Output the (X, Y) coordinate of the center of the cell containing the given text.  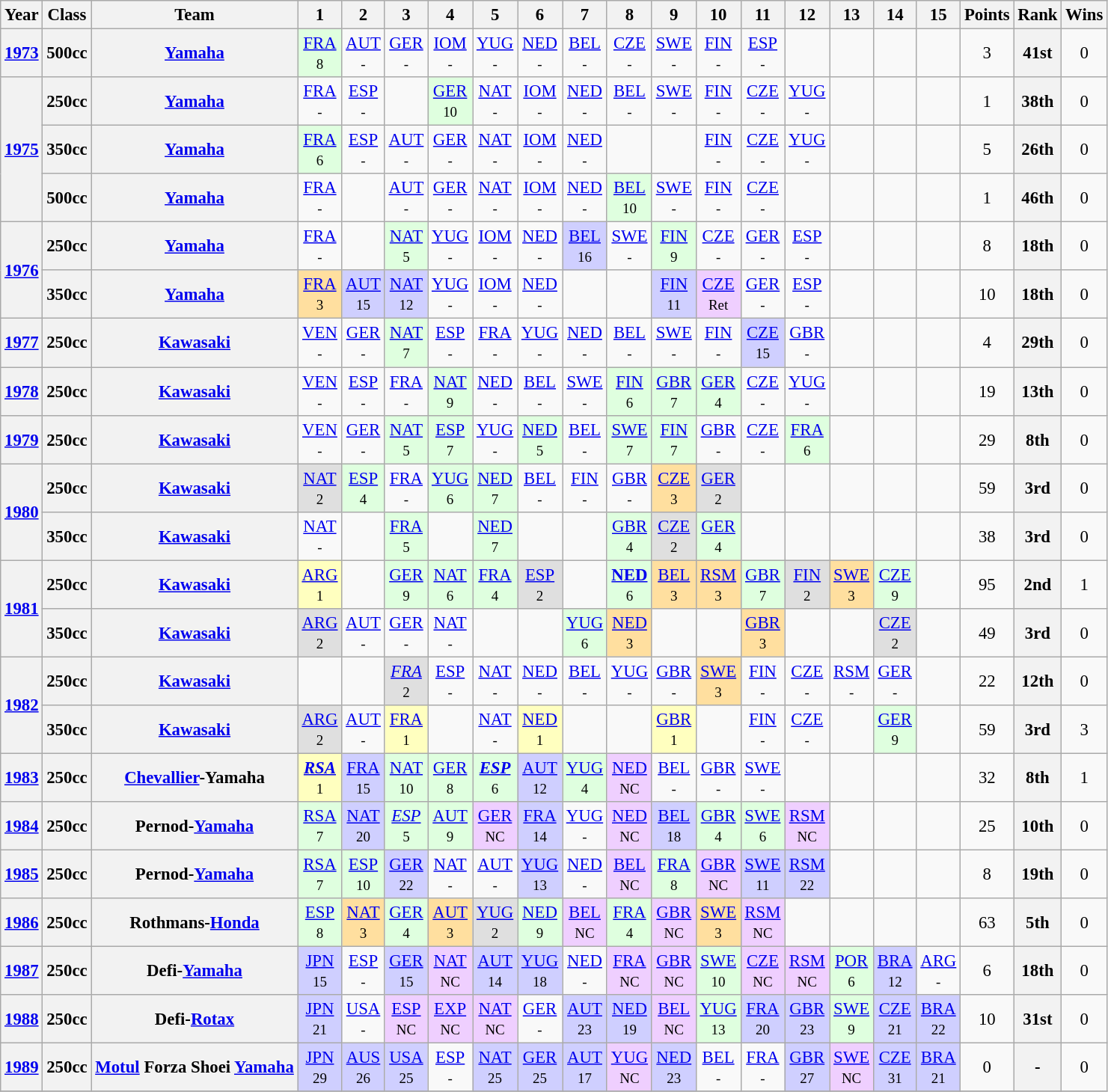
Chevallier-Yamaha (195, 778)
Wins (1085, 15)
FRA20 (763, 1019)
NED9 (540, 923)
JPN21 (320, 1019)
NAT20 (364, 826)
NED19 (629, 1019)
BEL3 (673, 585)
38th (1038, 102)
31st (1038, 1019)
CZE21 (895, 1019)
GER15 (405, 971)
13 (851, 15)
12 (807, 15)
NED5 (540, 440)
1989 (22, 1068)
CZE3 (673, 488)
NAT12 (405, 295)
USA- (364, 1019)
FIN11 (673, 295)
FRA15 (364, 778)
1985 (22, 875)
FRA3 (320, 295)
ESP4 (364, 488)
32 (988, 778)
RSM22 (807, 875)
RSM- (851, 681)
ARG1 (320, 585)
ESP7 (450, 440)
AUT12 (540, 778)
1984 (22, 826)
Rank (1038, 15)
AUT3 (450, 923)
1976 (22, 271)
63 (988, 923)
22 (988, 681)
JPN29 (320, 1068)
Class (67, 15)
5th (1038, 923)
ESP6 (495, 778)
GER25 (540, 1068)
POR6 (851, 971)
YUG4 (585, 778)
AUT17 (585, 1068)
1986 (22, 923)
FRA1 (405, 730)
1975 (22, 150)
YUG18 (540, 971)
1980 (22, 512)
NAT3 (364, 923)
ESP5 (405, 826)
RSA1 (320, 778)
GERNC (495, 826)
Points (988, 15)
AUT9 (450, 826)
GER8 (450, 778)
7 (585, 15)
1983 (22, 778)
AUS26 (364, 1068)
CZE9 (895, 585)
NED23 (673, 1068)
GBR3 (763, 633)
FRA5 (405, 536)
CZE31 (895, 1068)
1977 (22, 343)
11 (763, 15)
Motul Forza Shoei Yamaha (195, 1068)
AUT14 (495, 971)
SWE11 (763, 875)
RSM3 (718, 585)
95 (988, 585)
FIN7 (673, 440)
SWE6 (763, 826)
ESPNC (405, 1019)
FIN2 (807, 585)
9 (673, 15)
BRA22 (938, 1019)
SWENC (851, 1068)
1981 (22, 609)
JPN15 (320, 971)
46th (1038, 197)
NED1 (540, 730)
Defi-Rotax (195, 1019)
NAT7 (405, 343)
GBR27 (807, 1068)
14 (895, 15)
Rothmans-Honda (195, 923)
NAT25 (495, 1068)
SWE7 (629, 440)
ESP2 (540, 585)
2 (364, 15)
- (1038, 1068)
1979 (22, 440)
YUGNC (629, 1068)
1988 (22, 1019)
SWE10 (718, 971)
CZERet (718, 295)
FRA14 (540, 826)
1978 (22, 392)
13th (1038, 392)
USA25 (405, 1068)
26th (1038, 150)
NAT10 (405, 778)
19th (1038, 875)
ESP8 (320, 923)
Team (195, 15)
49 (988, 633)
NAT6 (450, 585)
BEL18 (673, 826)
BRA12 (895, 971)
GER10 (450, 102)
AUT23 (585, 1019)
EXPNC (450, 1019)
10th (1038, 826)
29th (1038, 343)
1987 (22, 971)
SWE9 (851, 1019)
25 (988, 826)
Defi-Yamaha (195, 971)
FRANC (629, 971)
GER2 (718, 488)
BEL10 (629, 197)
FIN9 (673, 247)
BEL16 (585, 247)
ARG- (938, 971)
NED3 (629, 633)
2nd (1038, 585)
GBR1 (673, 730)
FRA2 (405, 681)
BRA21 (938, 1068)
NAT2 (320, 488)
CZENC (763, 971)
1973 (22, 54)
38 (988, 536)
AUT15 (364, 295)
1982 (22, 705)
19 (988, 392)
GER22 (405, 875)
YUG2 (495, 923)
FIN6 (629, 392)
GBR23 (807, 1019)
Year (22, 15)
41st (1038, 54)
15 (938, 15)
ESP10 (364, 875)
CZE15 (763, 343)
12th (1038, 681)
29 (988, 440)
NAT9 (450, 392)
NED6 (629, 585)
